Pinpoint the cell where the given text exists, returning its (x, y) midpoint coordinate. 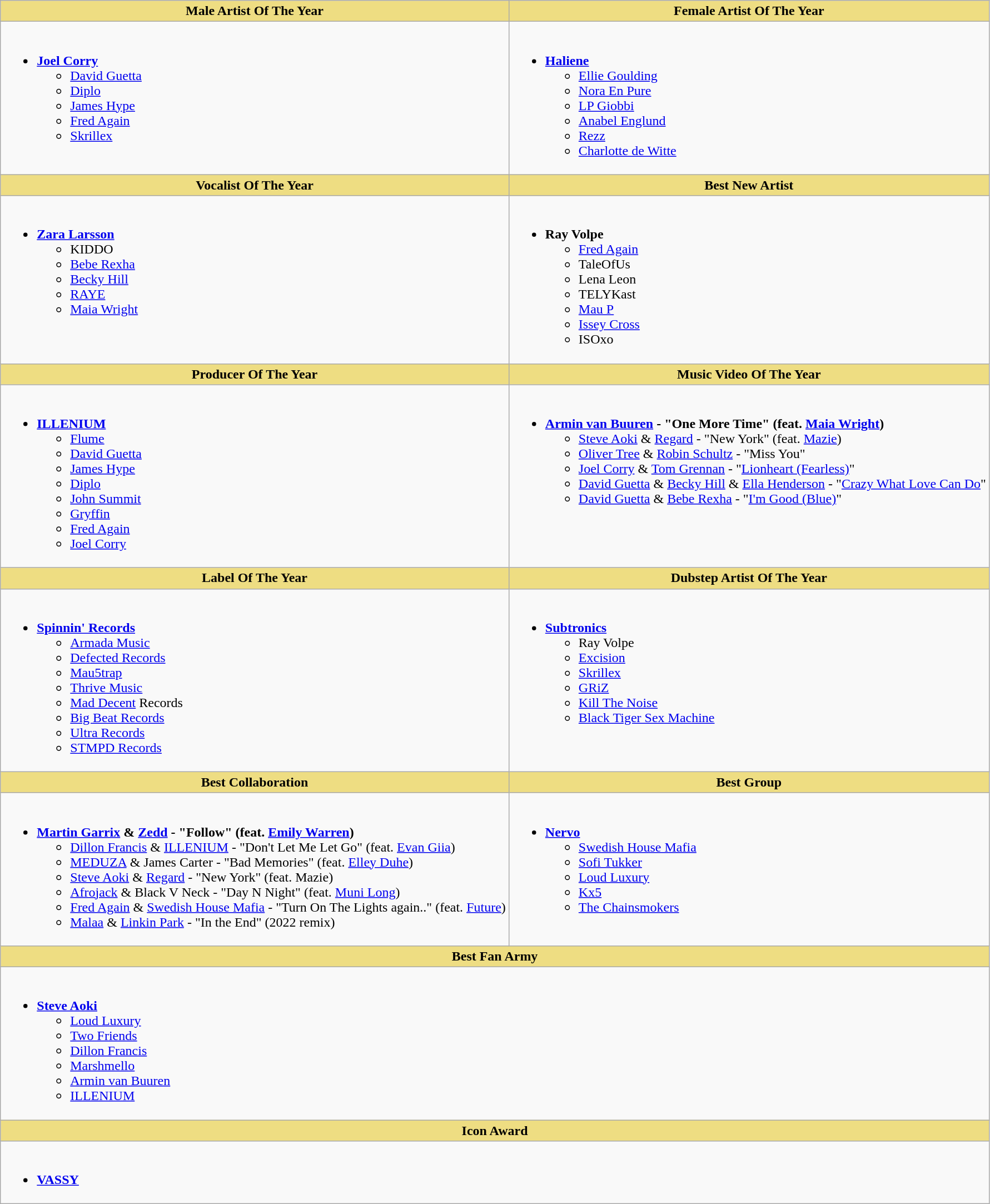
Ray VolpeFred AgainTaleOfUsLena LeonTELYKastMau PIssey CrossISOxo (749, 280)
Male Artist Of The Year (255, 11)
Best New Artist (749, 185)
VASSY (495, 1173)
ILLENIUMFlumeDavid GuettaJames HypeDiploJohn SummitGryffinFred AgainJoel Corry (255, 476)
Best Collaboration (255, 782)
Zara LarssonKIDDOBebe RexhaBecky HillRAYEMaia Wright (255, 280)
NervoSwedish House MafiaSofi TukkerLoud LuxuryKx5The Chainsmokers (749, 869)
Dubstep Artist Of The Year (749, 578)
SubtronicsRay VolpeExcisionSkrillexGRiZKill The NoiseBlack Tiger Sex Machine (749, 680)
Best Group (749, 782)
Label Of The Year (255, 578)
Producer Of The Year (255, 374)
Joel CorryDavid GuettaDiploJames HypeFred AgainSkrillex (255, 98)
Female Artist Of The Year (749, 11)
Icon Award (495, 1130)
Music Video Of The Year (749, 374)
Best Fan Army (495, 956)
Steve AokiLoud LuxuryTwo FriendsDillon FrancisMarshmelloArmin van BuurenILLENIUM (495, 1043)
HalieneEllie GouldingNora En PureLP GiobbiAnabel EnglundRezzCharlotte de Witte (749, 98)
Vocalist Of The Year (255, 185)
Spinnin' RecordsArmada MusicDefected RecordsMau5trapThrive MusicMad Decent RecordsBig Beat RecordsUltra RecordsSTMPD Records (255, 680)
